Find where the given text appears and provide that cell's center as [x, y] coordinate. 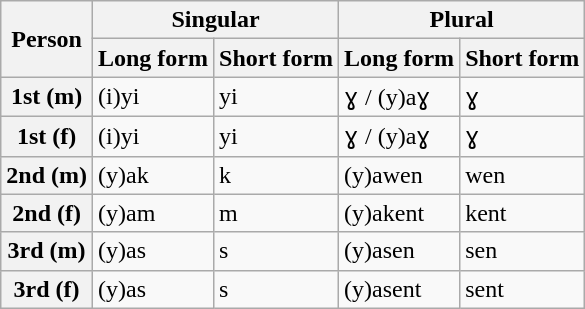
sent [522, 289]
3rd (m) [47, 251]
kent [522, 213]
(y)akent [400, 213]
3rd (f) [47, 289]
2nd (m) [47, 175]
1st (f) [47, 136]
(y)ak [152, 175]
Person [47, 39]
k [276, 175]
(y)awen [400, 175]
sen [522, 251]
(y)asent [400, 289]
2nd (f) [47, 213]
Singular [215, 20]
Plural [462, 20]
1st (m) [47, 97]
(y)asen [400, 251]
wen [522, 175]
m [276, 213]
(y)am [152, 213]
